Return the (X, Y) coordinate for the center point of the cell that contains the specified text.  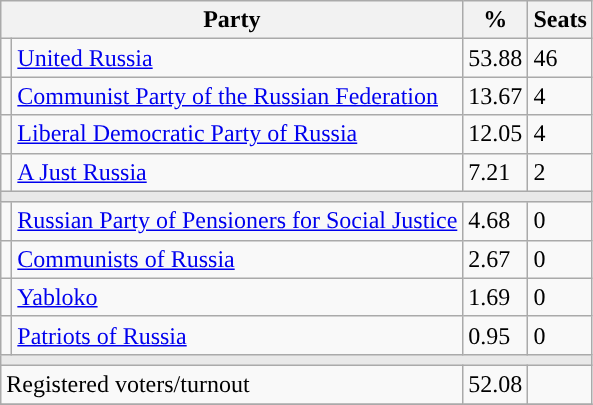
Seats (560, 20)
Communists of Russia (238, 259)
52.08 (496, 384)
53.88 (496, 58)
13.67 (496, 96)
Liberal Democratic Party of Russia (238, 134)
Russian Party of Pensioners for Social Justice (238, 221)
Patriots of Russia (238, 335)
% (496, 20)
2 (560, 172)
7.21 (496, 172)
Communist Party of the Russian Federation (238, 96)
4.68 (496, 221)
0.95 (496, 335)
46 (560, 58)
Registered voters/turnout (232, 384)
United Russia (238, 58)
Yabloko (238, 297)
1.69 (496, 297)
12.05 (496, 134)
A Just Russia (238, 172)
Party (232, 20)
2.67 (496, 259)
